Capture the cell that displays the provided text and extract its (x, y) central coordinate. 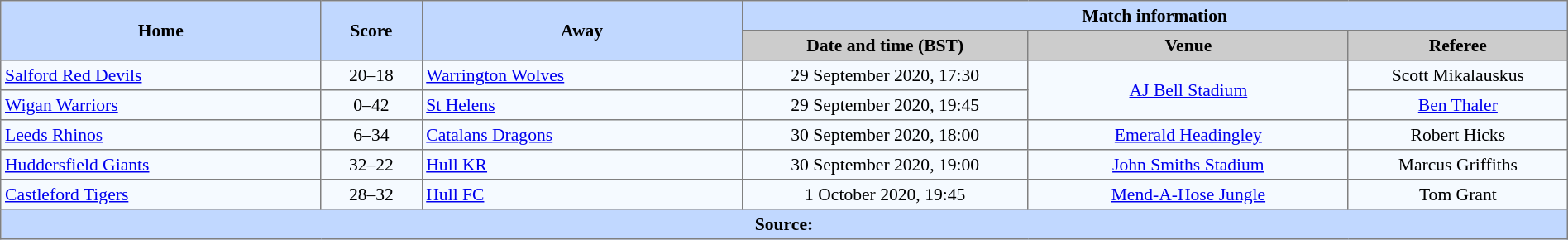
Home (160, 31)
28–32 (371, 194)
Ben Thaler (1457, 105)
Venue (1188, 46)
29 September 2020, 17:30 (885, 75)
30 September 2020, 19:00 (885, 165)
32–22 (371, 165)
Castleford Tigers (160, 194)
6–34 (371, 135)
1 October 2020, 19:45 (885, 194)
Match information (1154, 16)
Catalans Dragons (582, 135)
Salford Red Devils (160, 75)
Score (371, 31)
0–42 (371, 105)
Marcus Griffiths (1457, 165)
Tom Grant (1457, 194)
29 September 2020, 19:45 (885, 105)
Hull FC (582, 194)
Referee (1457, 46)
Robert Hicks (1457, 135)
Scott Mikalauskus (1457, 75)
Warrington Wolves (582, 75)
AJ Bell Stadium (1188, 90)
Hull KR (582, 165)
Huddersfield Giants (160, 165)
John Smiths Stadium (1188, 165)
20–18 (371, 75)
Source: (784, 224)
Wigan Warriors (160, 105)
30 September 2020, 18:00 (885, 135)
Mend-A-Hose Jungle (1188, 194)
Emerald Headingley (1188, 135)
Date and time (BST) (885, 46)
St Helens (582, 105)
Away (582, 31)
Leeds Rhinos (160, 135)
